For the text-containing cell, return its midpoint in [X, Y] coordinate format. 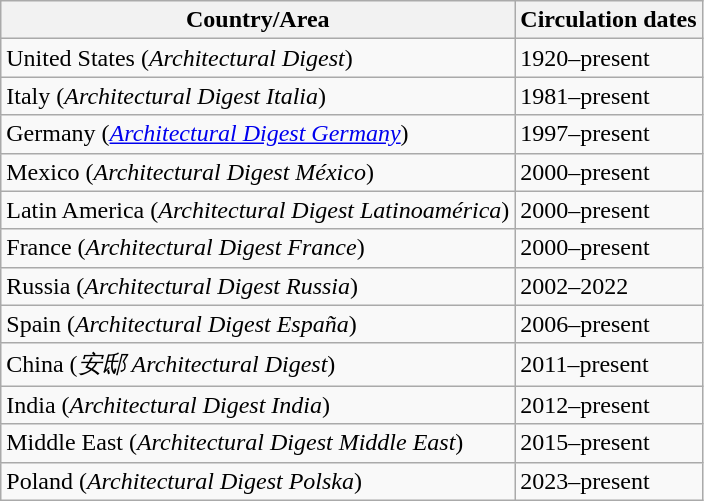
Mexico (Architectural Digest México) [258, 172]
2011–present [608, 364]
Poland (Architectural Digest Polska) [258, 481]
Spain (Architectural Digest España) [258, 324]
China (安邸 Architectural Digest) [258, 364]
2006–present [608, 324]
2023–present [608, 481]
Russia (Architectural Digest Russia) [258, 286]
1997–present [608, 134]
Italy (Architectural Digest Italia) [258, 96]
Germany (Architectural Digest Germany) [258, 134]
United States (Architectural Digest) [258, 58]
2002–2022 [608, 286]
Circulation dates [608, 20]
France (Architectural Digest France) [258, 248]
1920–present [608, 58]
1981–present [608, 96]
Middle East (Architectural Digest Middle East) [258, 443]
2015–present [608, 443]
Country/Area [258, 20]
2012–present [608, 405]
Latin America (Architectural Digest Latinoamérica) [258, 210]
India (Architectural Digest India) [258, 405]
